Determine the (X, Y) coordinate at the center of the cell enclosing the given text.  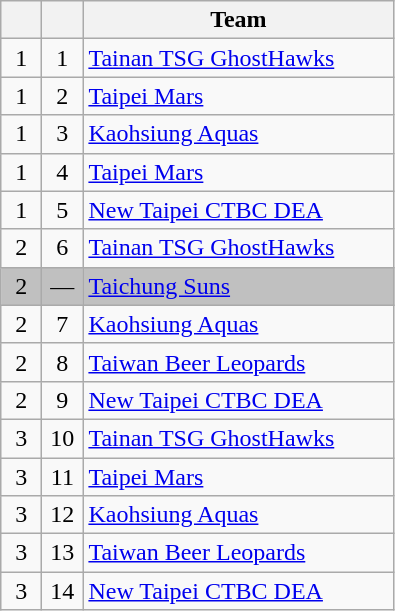
5 (62, 210)
12 (62, 515)
7 (62, 324)
9 (62, 400)
Team (238, 20)
11 (62, 477)
10 (62, 438)
— (62, 286)
6 (62, 248)
Taichung Suns (238, 286)
8 (62, 362)
13 (62, 553)
14 (62, 591)
4 (62, 172)
